Search for the cell housing the specified text and yield its [x, y] center coordinate. 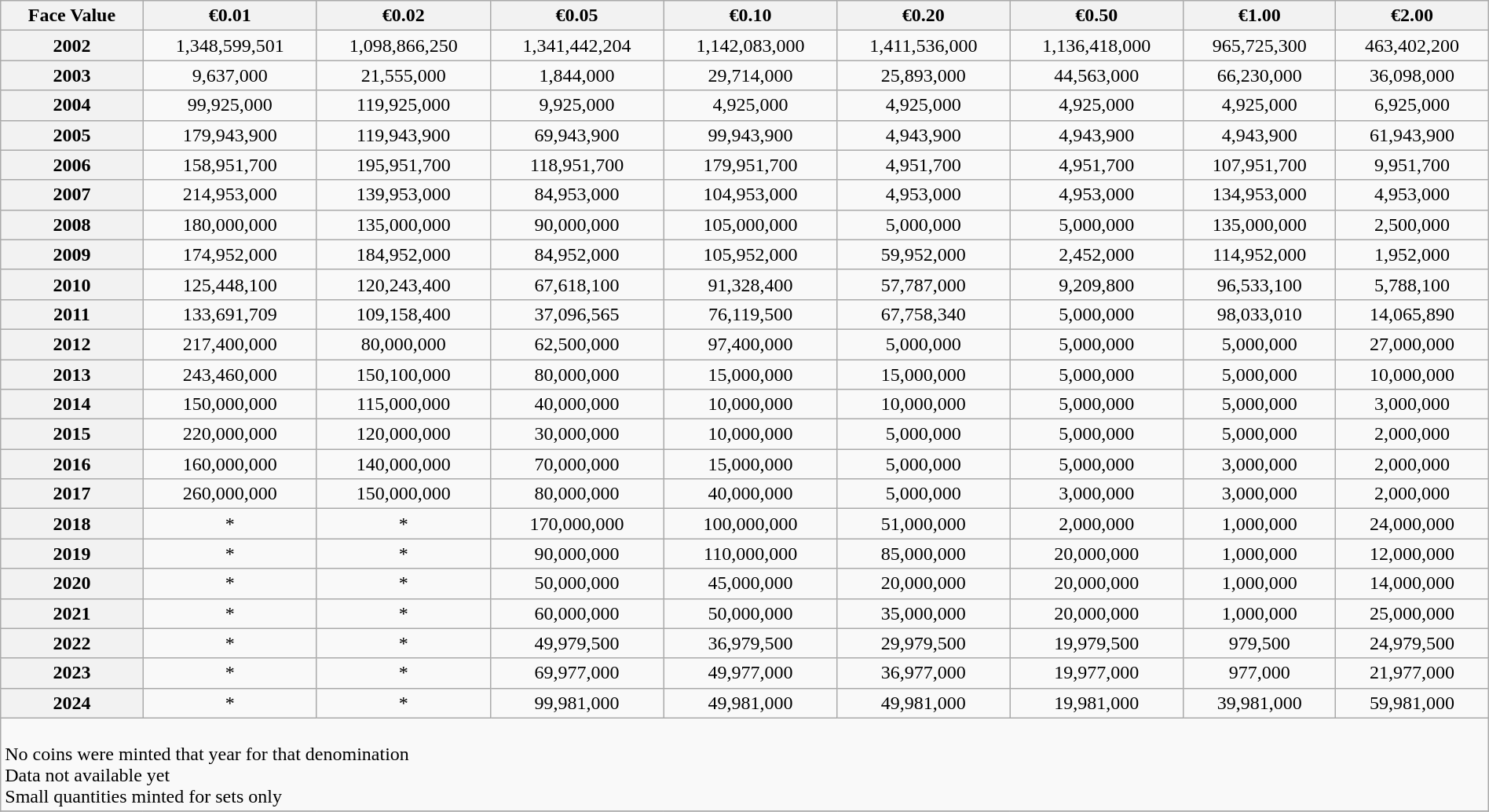
67,618,100 [576, 284]
57,787,000 [924, 284]
2023 [72, 673]
19,981,000 [1096, 703]
2014 [72, 404]
1,411,536,000 [924, 46]
2009 [72, 254]
9,637,000 [229, 75]
96,533,100 [1260, 284]
2003 [72, 75]
99,943,900 [751, 135]
5,788,100 [1412, 284]
45,000,000 [751, 583]
25,893,000 [924, 75]
2018 [72, 524]
9,209,800 [1096, 284]
59,952,000 [924, 254]
2002 [72, 46]
€0.50 [1096, 16]
€0.01 [229, 16]
2008 [72, 225]
150,100,000 [404, 375]
2011 [72, 314]
979,500 [1260, 643]
2019 [72, 554]
1,348,599,501 [229, 46]
2010 [72, 284]
977,000 [1260, 673]
84,953,000 [576, 195]
105,000,000 [751, 225]
€1.00 [1260, 16]
14,065,890 [1412, 314]
91,328,400 [751, 284]
14,000,000 [1412, 583]
99,925,000 [229, 105]
195,951,700 [404, 165]
59,981,000 [1412, 703]
29,714,000 [751, 75]
174,952,000 [229, 254]
49,979,500 [576, 643]
140,000,000 [404, 464]
37,096,565 [576, 314]
66,230,000 [1260, 75]
24,000,000 [1412, 524]
158,951,700 [229, 165]
Face Value [72, 16]
24,979,500 [1412, 643]
30,000,000 [576, 434]
21,555,000 [404, 75]
49,977,000 [751, 673]
No coins were minted that year for that denomination Data not available yet Small quantities minted for sets only [744, 765]
98,033,010 [1260, 314]
2005 [72, 135]
107,951,700 [1260, 165]
2024 [72, 703]
170,000,000 [576, 524]
2012 [72, 344]
99,981,000 [576, 703]
125,448,100 [229, 284]
44,563,000 [1096, 75]
243,460,000 [229, 375]
100,000,000 [751, 524]
69,943,900 [576, 135]
€0.02 [404, 16]
19,979,500 [1096, 643]
€0.20 [924, 16]
69,977,000 [576, 673]
12,000,000 [1412, 554]
133,691,709 [229, 314]
1,341,442,204 [576, 46]
€0.10 [751, 16]
118,951,700 [576, 165]
84,952,000 [576, 254]
2004 [72, 105]
70,000,000 [576, 464]
115,000,000 [404, 404]
85,000,000 [924, 554]
39,981,000 [1260, 703]
160,000,000 [229, 464]
76,119,500 [751, 314]
120,000,000 [404, 434]
139,953,000 [404, 195]
2021 [72, 613]
260,000,000 [229, 494]
6,925,000 [1412, 105]
1,136,418,000 [1096, 46]
27,000,000 [1412, 344]
179,951,700 [751, 165]
2017 [72, 494]
35,000,000 [924, 613]
184,952,000 [404, 254]
67,758,340 [924, 314]
214,953,000 [229, 195]
61,943,900 [1412, 135]
179,943,900 [229, 135]
51,000,000 [924, 524]
2,452,000 [1096, 254]
109,158,400 [404, 314]
463,402,200 [1412, 46]
134,953,000 [1260, 195]
2020 [72, 583]
2015 [72, 434]
9,925,000 [576, 105]
62,500,000 [576, 344]
2007 [72, 195]
965,725,300 [1260, 46]
217,400,000 [229, 344]
60,000,000 [576, 613]
1,098,866,250 [404, 46]
105,952,000 [751, 254]
36,098,000 [1412, 75]
1,142,083,000 [751, 46]
2,500,000 [1412, 225]
36,979,500 [751, 643]
1,844,000 [576, 75]
120,243,400 [404, 284]
2022 [72, 643]
25,000,000 [1412, 613]
119,925,000 [404, 105]
2006 [72, 165]
114,952,000 [1260, 254]
€2.00 [1412, 16]
2013 [72, 375]
104,953,000 [751, 195]
119,943,900 [404, 135]
21,977,000 [1412, 673]
180,000,000 [229, 225]
110,000,000 [751, 554]
36,977,000 [924, 673]
29,979,500 [924, 643]
2016 [72, 464]
19,977,000 [1096, 673]
1,952,000 [1412, 254]
9,951,700 [1412, 165]
€0.05 [576, 16]
220,000,000 [229, 434]
97,400,000 [751, 344]
